Determine the [x, y] coordinate at the center of the cell enclosing the given text.  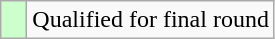
Qualified for final round [151, 20]
